Capture the cell that displays the provided text and extract its [x, y] central coordinate. 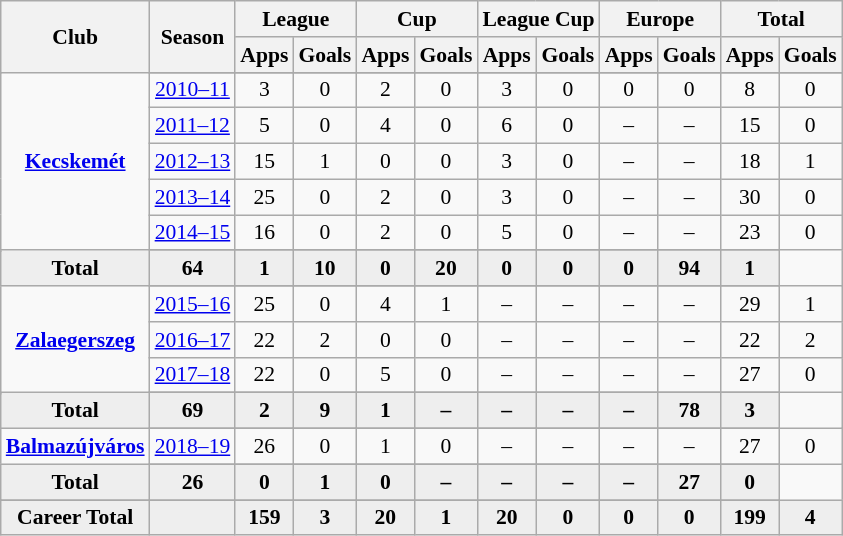
18 [750, 162]
2018–19 [193, 447]
2013–14 [193, 197]
2014–15 [193, 233]
2016–17 [193, 340]
Zalaegerszeg [76, 340]
10 [324, 269]
2011–12 [193, 126]
Cup [416, 19]
29 [750, 304]
2017–18 [193, 375]
8 [750, 90]
Balmazújváros [76, 447]
199 [750, 518]
23 [750, 233]
2010–11 [193, 90]
64 [193, 269]
69 [193, 411]
Career Total [76, 518]
30 [750, 197]
16 [264, 233]
78 [690, 411]
Kecskemét [76, 161]
Club [76, 36]
League Cup [538, 19]
159 [264, 518]
Europe [660, 19]
9 [324, 411]
94 [690, 269]
2015–16 [193, 304]
2012–13 [193, 162]
6 [506, 126]
Season [193, 36]
League [296, 19]
